Search for the cell housing the specified text and yield its [X, Y] center coordinate. 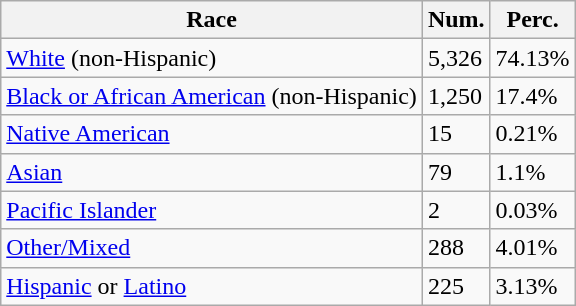
3.13% [532, 286]
Num. [456, 20]
White (non-Hispanic) [212, 58]
5,326 [456, 58]
Other/Mixed [212, 248]
1,250 [456, 96]
4.01% [532, 248]
Perc. [532, 20]
0.03% [532, 210]
79 [456, 172]
Race [212, 20]
1.1% [532, 172]
Hispanic or Latino [212, 286]
Asian [212, 172]
Black or African American (non-Hispanic) [212, 96]
Native American [212, 134]
225 [456, 286]
0.21% [532, 134]
15 [456, 134]
Pacific Islander [212, 210]
288 [456, 248]
17.4% [532, 96]
2 [456, 210]
74.13% [532, 58]
